Find where the given text appears and provide that cell's center as [x, y] coordinate. 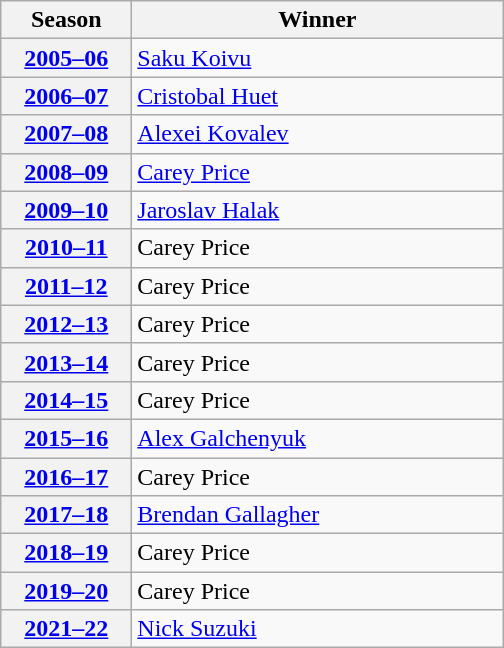
2019–20 [66, 591]
2009–10 [66, 210]
2018–19 [66, 553]
2013–14 [66, 362]
2011–12 [66, 286]
2021–22 [66, 629]
Alex Galchenyuk [318, 438]
Nick Suzuki [318, 629]
Brendan Gallagher [318, 515]
2014–15 [66, 400]
Jaroslav Halak [318, 210]
Winner [318, 20]
2006–07 [66, 96]
Season [66, 20]
Cristobal Huet [318, 96]
2017–18 [66, 515]
2015–16 [66, 438]
2005–06 [66, 58]
2008–09 [66, 172]
2010–11 [66, 248]
Alexei Kovalev [318, 134]
2016–17 [66, 477]
Saku Koivu [318, 58]
2012–13 [66, 324]
2007–08 [66, 134]
